Output the [X, Y] coordinate of the center of the cell containing the given text.  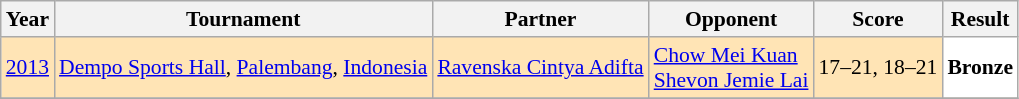
Score [878, 19]
Ravenska Cintya Adifta [540, 68]
Result [980, 19]
Tournament [243, 19]
Dempo Sports Hall, Palembang, Indonesia [243, 68]
Year [28, 19]
Opponent [732, 19]
Partner [540, 19]
2013 [28, 68]
Bronze [980, 68]
Chow Mei Kuan Shevon Jemie Lai [732, 68]
17–21, 18–21 [878, 68]
